Search for the cell housing the specified text and yield its [x, y] center coordinate. 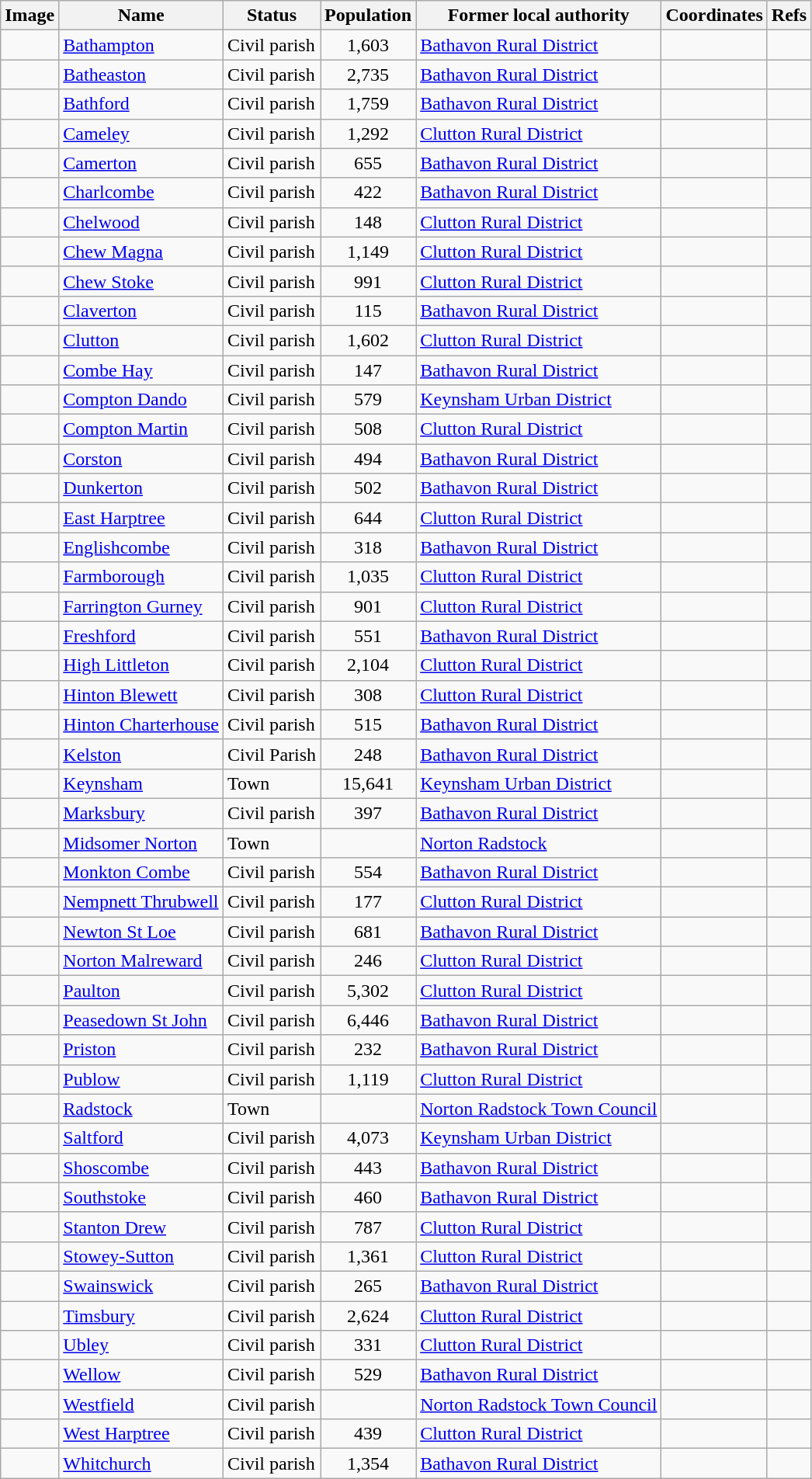
Image [29, 16]
681 [368, 932]
1,035 [368, 577]
Dunkerton [141, 488]
554 [368, 873]
Keynsham [141, 783]
Timsbury [141, 1316]
1,149 [368, 252]
308 [368, 695]
147 [368, 370]
Corston [141, 459]
Clutton [141, 340]
Chew Magna [141, 252]
Cameley [141, 134]
Norton Radstock [539, 842]
148 [368, 222]
Shoscombe [141, 1168]
2,735 [368, 75]
Nempnett Thrubwell [141, 902]
901 [368, 606]
248 [368, 754]
Publow [141, 1079]
318 [368, 547]
Stanton Drew [141, 1227]
Combe Hay [141, 370]
331 [368, 1345]
Compton Martin [141, 429]
1,759 [368, 104]
East Harptree [141, 518]
Bathampton [141, 45]
5,302 [368, 991]
115 [368, 311]
Ubley [141, 1345]
6,446 [368, 1020]
Freshford [141, 636]
232 [368, 1050]
Camerton [141, 163]
265 [368, 1286]
High Littleton [141, 665]
Name [141, 16]
Wellow [141, 1375]
529 [368, 1375]
551 [368, 636]
422 [368, 193]
2,624 [368, 1316]
Chew Stoke [141, 281]
Paulton [141, 991]
15,641 [368, 783]
Stowey-Sutton [141, 1256]
Charlcombe [141, 193]
Chelwood [141, 222]
502 [368, 488]
579 [368, 400]
Westfield [141, 1404]
Refs [789, 16]
460 [368, 1197]
West Harptree [141, 1434]
Batheaston [141, 75]
Peasedown St John [141, 1020]
Southstoke [141, 1197]
443 [368, 1168]
Former local authority [539, 16]
1,354 [368, 1463]
1,119 [368, 1079]
Bathford [141, 104]
Farrington Gurney [141, 606]
991 [368, 281]
1,603 [368, 45]
Hinton Blewett [141, 695]
Marksbury [141, 813]
397 [368, 813]
Saltford [141, 1138]
1,602 [368, 340]
2,104 [368, 665]
Monkton Combe [141, 873]
Civil Parish [272, 754]
787 [368, 1227]
Whitchurch [141, 1463]
Priston [141, 1050]
439 [368, 1434]
Coordinates [714, 16]
1,292 [368, 134]
246 [368, 961]
515 [368, 724]
508 [368, 429]
644 [368, 518]
Population [368, 16]
Farmborough [141, 577]
Status [272, 16]
1,361 [368, 1256]
177 [368, 902]
Claverton [141, 311]
Newton St Loe [141, 932]
Radstock [141, 1109]
Norton Malreward [141, 961]
Englishcombe [141, 547]
Midsomer Norton [141, 842]
Kelston [141, 754]
4,073 [368, 1138]
Hinton Charterhouse [141, 724]
Swainswick [141, 1286]
655 [368, 163]
494 [368, 459]
Compton Dando [141, 400]
